Determine the (x, y) coordinate at the center of the cell enclosing the given text.  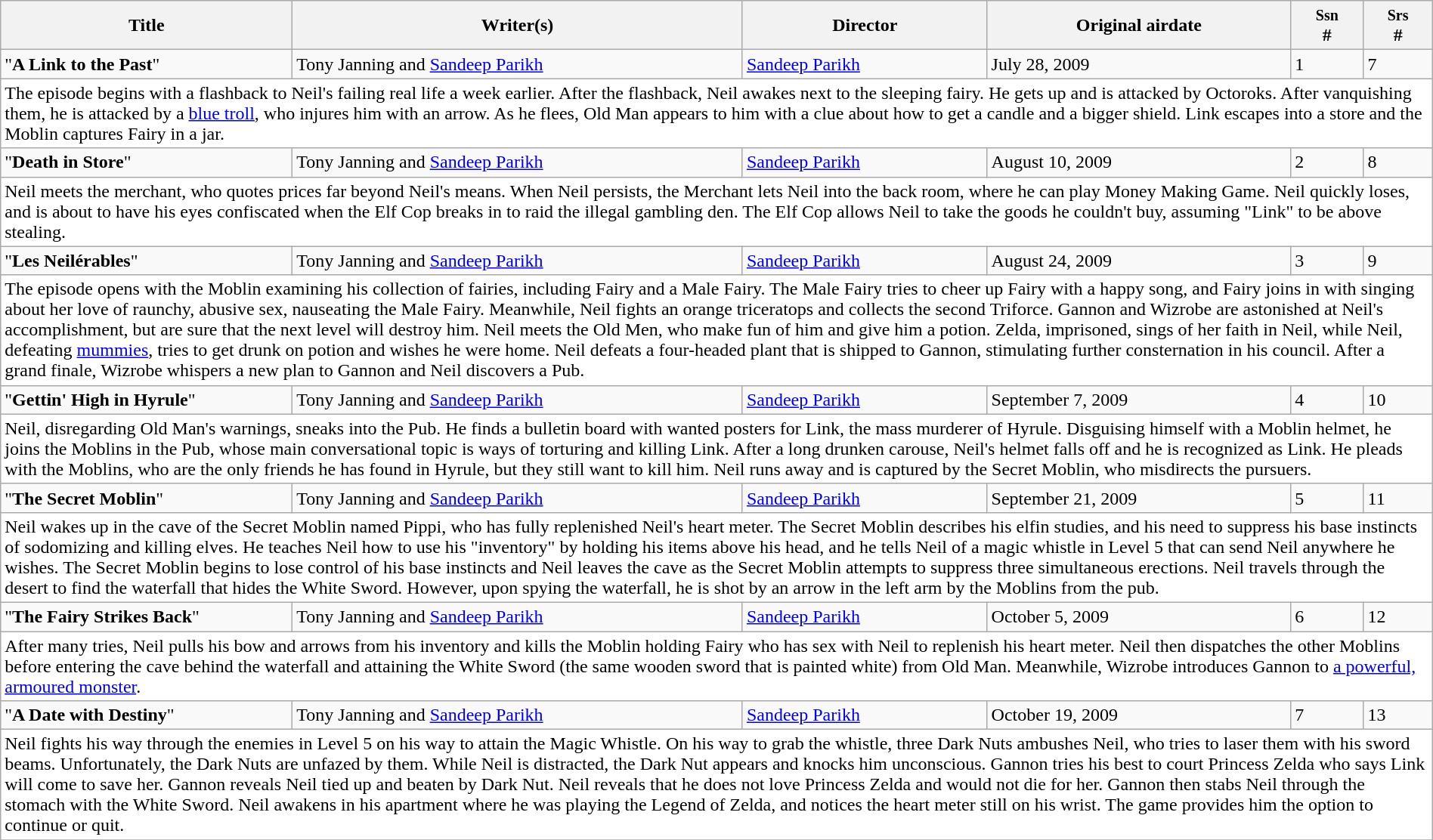
6 (1327, 616)
September 7, 2009 (1139, 400)
August 24, 2009 (1139, 261)
Ssn# (1327, 26)
"The Secret Moblin" (147, 498)
8 (1398, 162)
10 (1398, 400)
August 10, 2009 (1139, 162)
Writer(s) (518, 26)
12 (1398, 616)
Original airdate (1139, 26)
Srs# (1398, 26)
Title (147, 26)
Director (865, 26)
3 (1327, 261)
"The Fairy Strikes Back" (147, 616)
"Death in Store" (147, 162)
2 (1327, 162)
September 21, 2009 (1139, 498)
"Gettin' High in Hyrule" (147, 400)
"A Link to the Past" (147, 64)
1 (1327, 64)
11 (1398, 498)
13 (1398, 715)
9 (1398, 261)
"A Date with Destiny" (147, 715)
October 19, 2009 (1139, 715)
July 28, 2009 (1139, 64)
October 5, 2009 (1139, 616)
5 (1327, 498)
"Les Neilérables" (147, 261)
4 (1327, 400)
